Locate the cell with the specified text and output its (X, Y) center coordinate. 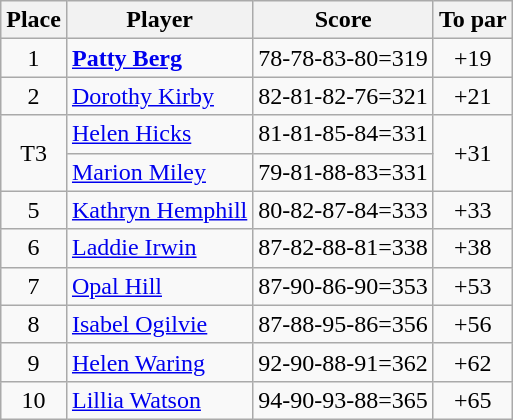
+53 (472, 286)
6 (34, 248)
92-90-88-91=362 (344, 362)
1 (34, 58)
9 (34, 362)
82-81-82-76=321 (344, 96)
Opal Hill (159, 286)
79-81-88-83=331 (344, 172)
81-81-85-84=331 (344, 134)
Kathryn Hemphill (159, 210)
+33 (472, 210)
Patty Berg (159, 58)
+31 (472, 153)
Player (159, 20)
+19 (472, 58)
+65 (472, 400)
T3 (34, 153)
78-78-83-80=319 (344, 58)
87-88-95-86=356 (344, 324)
Marion Miley (159, 172)
Isabel Ogilvie (159, 324)
+62 (472, 362)
10 (34, 400)
2 (34, 96)
+21 (472, 96)
94-90-93-88=365 (344, 400)
87-82-88-81=338 (344, 248)
Dorothy Kirby (159, 96)
5 (34, 210)
8 (34, 324)
+38 (472, 248)
Place (34, 20)
Laddie Irwin (159, 248)
To par (472, 20)
+56 (472, 324)
Helen Waring (159, 362)
Lillia Watson (159, 400)
7 (34, 286)
Helen Hicks (159, 134)
80-82-87-84=333 (344, 210)
Score (344, 20)
87-90-86-90=353 (344, 286)
